Extract the [x, y] coordinate from the center of the cell holding the provided text.  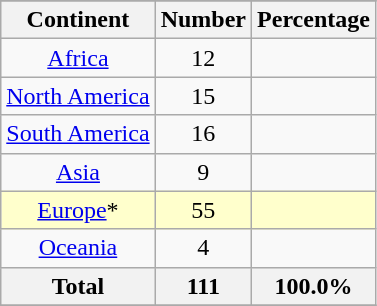
Total [78, 286]
9 [203, 172]
Number [203, 20]
12 [203, 58]
16 [203, 134]
South America [78, 134]
Continent [78, 20]
Percentage [314, 20]
4 [203, 248]
North America [78, 96]
Asia [78, 172]
Africa [78, 58]
15 [203, 96]
111 [203, 286]
Oceania [78, 248]
Europe* [78, 210]
100.0% [314, 286]
55 [203, 210]
